Extract the (X, Y) coordinate from the center of the cell holding the provided text.  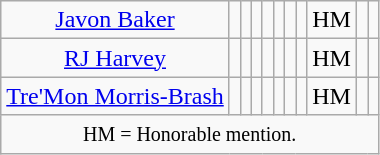
Tre'Mon Morris-Brash (116, 96)
HM = Honorable mention. (190, 134)
RJ Harvey (116, 58)
Javon Baker (116, 20)
